Scan for the cell matching the given text and deliver its (x, y) coordinate at center. 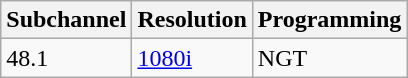
Subchannel (66, 20)
Programming (330, 20)
NGT (330, 58)
Resolution (192, 20)
1080i (192, 58)
48.1 (66, 58)
